Locate the cell with the specified text and output its [X, Y] center coordinate. 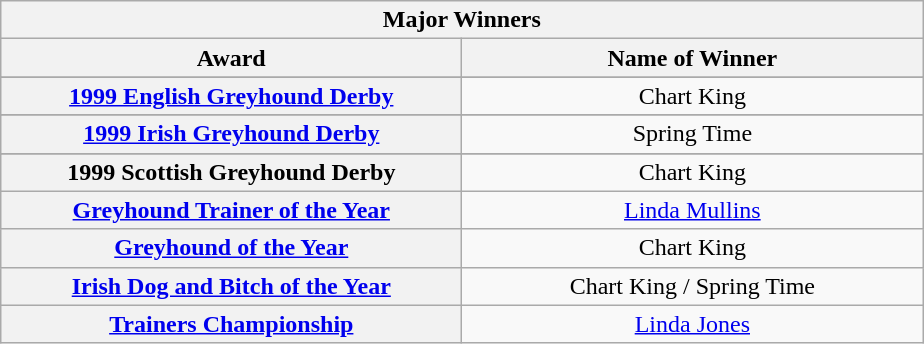
Trainers Championship [232, 324]
Name of Winner [692, 58]
Chart King / Spring Time [692, 286]
Award [232, 58]
Spring Time [692, 134]
1999 Scottish Greyhound Derby [232, 172]
Linda Mullins [692, 210]
1999 Irish Greyhound Derby [232, 134]
Irish Dog and Bitch of the Year [232, 286]
1999 English Greyhound Derby [232, 96]
Major Winners [462, 20]
Linda Jones [692, 324]
Greyhound Trainer of the Year [232, 210]
Greyhound of the Year [232, 248]
